Return the [x, y] coordinate for the center point of the cell that contains the specified text.  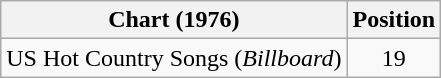
Chart (1976) [174, 20]
Position [394, 20]
19 [394, 58]
US Hot Country Songs (Billboard) [174, 58]
